Extract the (x, y) coordinate from the center of the cell holding the provided text.  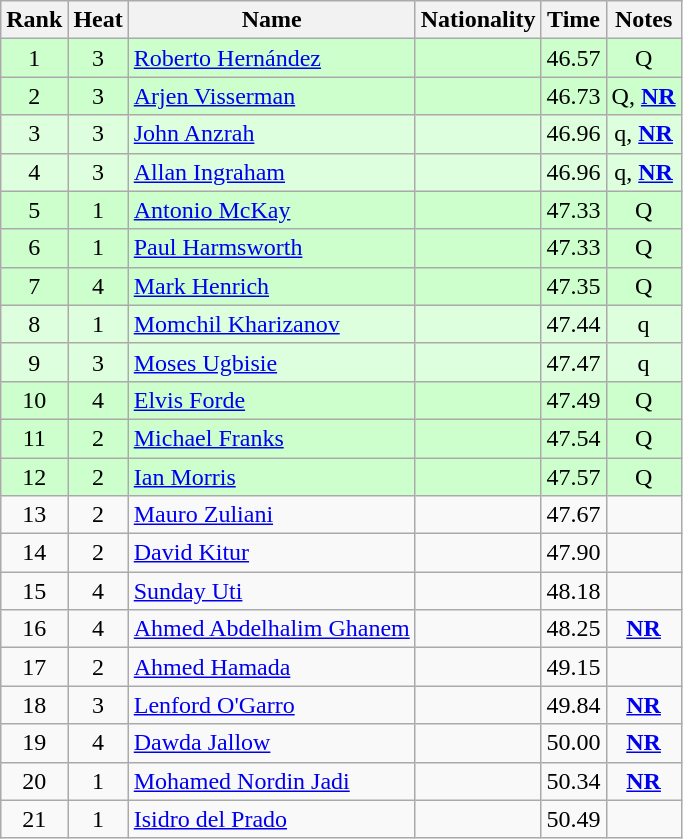
21 (34, 819)
7 (34, 286)
Michael Franks (272, 438)
Heat (98, 20)
Arjen Visserman (272, 96)
48.25 (574, 629)
Time (574, 20)
11 (34, 438)
Ahmed Hamada (272, 667)
Q, NR (644, 96)
Name (272, 20)
Sunday Uti (272, 591)
47.90 (574, 553)
Moses Ugbisie (272, 362)
Notes (644, 20)
Mauro Zuliani (272, 515)
Isidro del Prado (272, 819)
46.73 (574, 96)
Ahmed Abdelhalim Ghanem (272, 629)
47.44 (574, 324)
49.84 (574, 705)
David Kitur (272, 553)
47.54 (574, 438)
Nationality (478, 20)
47.35 (574, 286)
10 (34, 400)
Roberto Hernández (272, 58)
8 (34, 324)
47.49 (574, 400)
5 (34, 210)
20 (34, 781)
Lenford O'Garro (272, 705)
Mark Henrich (272, 286)
50.34 (574, 781)
Paul Harmsworth (272, 248)
47.57 (574, 477)
47.47 (574, 362)
12 (34, 477)
Rank (34, 20)
50.00 (574, 743)
19 (34, 743)
Allan Ingraham (272, 172)
17 (34, 667)
18 (34, 705)
15 (34, 591)
14 (34, 553)
John Anzrah (272, 134)
9 (34, 362)
13 (34, 515)
Momchil Kharizanov (272, 324)
49.15 (574, 667)
Dawda Jallow (272, 743)
Mohamed Nordin Jadi (272, 781)
Elvis Forde (272, 400)
Ian Morris (272, 477)
Antonio McKay (272, 210)
50.49 (574, 819)
46.57 (574, 58)
47.67 (574, 515)
6 (34, 248)
16 (34, 629)
48.18 (574, 591)
